From the cell containing the given text, extract its center point as [x, y] coordinate. 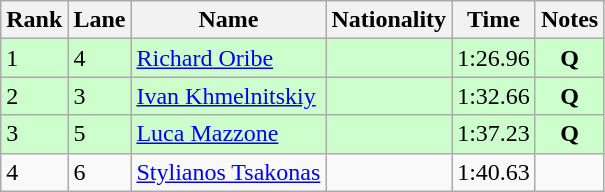
Lane [100, 20]
1 [34, 58]
1:32.66 [494, 96]
6 [100, 172]
1:26.96 [494, 58]
Nationality [389, 20]
Stylianos Tsakonas [228, 172]
1:37.23 [494, 134]
Time [494, 20]
Luca Mazzone [228, 134]
Notes [569, 20]
1:40.63 [494, 172]
Richard Oribe [228, 58]
5 [100, 134]
Name [228, 20]
2 [34, 96]
Ivan Khmelnitskiy [228, 96]
Rank [34, 20]
